For the text-containing cell, return its midpoint in (X, Y) coordinate format. 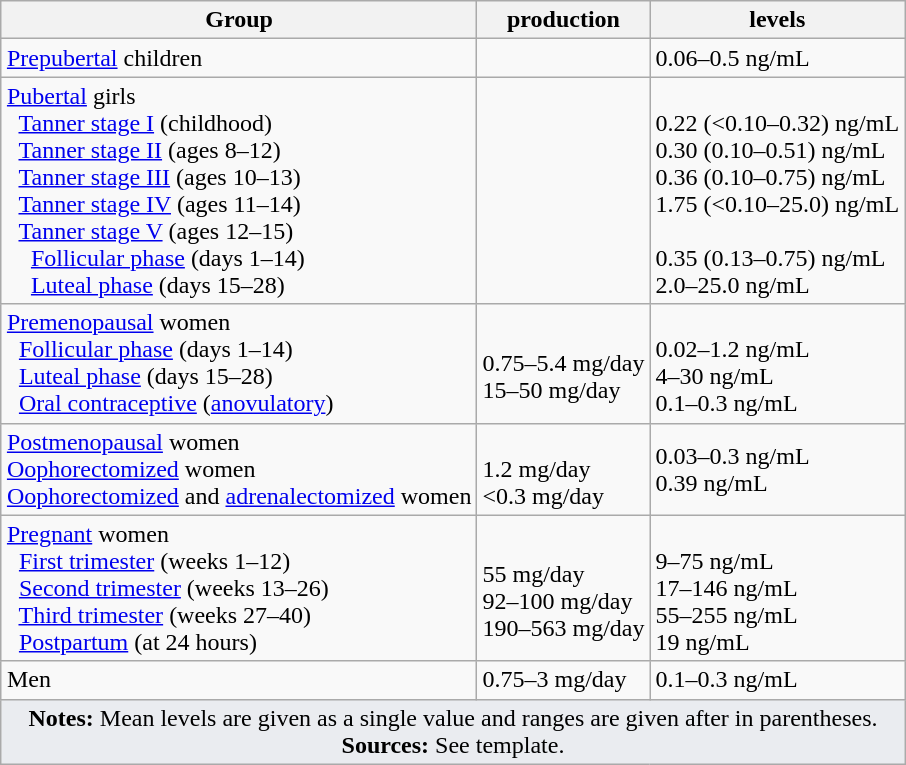
Postmenopausal womenOophorectomized womenOophorectomized and adrenalectomized women (239, 469)
0.06–0.5 ng/mL (778, 58)
Men (239, 680)
55 mg/day92–100 mg/day190–563 mg/day (564, 588)
Pregnant women First trimester (weeks 1–12) Second trimester (weeks 13–26) Third trimester (weeks 27–40) Postpartum (at 24 hours) (239, 588)
Notes: Mean levels are given as a single value and ranges are given after in parentheses. Sources: See template. (452, 732)
0.75–3 mg/day (564, 680)
levels (778, 20)
Group (239, 20)
1.2 mg/day<0.3 mg/day (564, 469)
0.75–5.4 mg/day15–50 mg/day (564, 364)
0.03–0.3 ng/mL0.39 ng/mL (778, 469)
Prepubertal children (239, 58)
0.1–0.3 ng/mL (778, 680)
0.02–1.2 ng/mL4–30 ng/mL0.1–0.3 ng/mL (778, 364)
9–75 ng/mL17–146 ng/mL55–255 ng/mL19 ng/mL (778, 588)
Premenopausal women Follicular phase (days 1–14) Luteal phase (days 15–28) Oral contraceptive (anovulatory) (239, 364)
production (564, 20)
0.22 (<0.10–0.32) ng/mL0.30 (0.10–0.51) ng/mL0.36 (0.10–0.75) ng/mL1.75 (<0.10–25.0) ng/mL 0.35 (0.13–0.75) ng/mL2.0–25.0 ng/mL (778, 190)
